Search for the cell housing the specified text and yield its (X, Y) center coordinate. 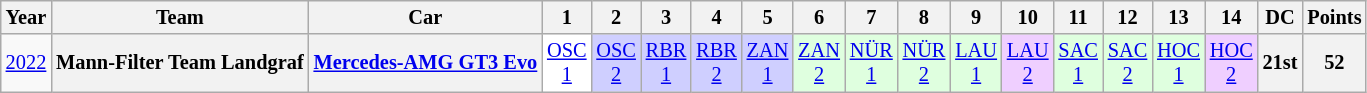
5 (768, 17)
Points (1334, 17)
ZAN2 (819, 63)
12 (1128, 17)
DC (1280, 17)
3 (666, 17)
52 (1334, 63)
LAU1 (976, 63)
11 (1078, 17)
8 (924, 17)
6 (819, 17)
SAC2 (1128, 63)
NÜR2 (924, 63)
NÜR1 (872, 63)
HOC2 (1232, 63)
2 (616, 17)
RBR2 (716, 63)
9 (976, 17)
OSC2 (616, 63)
1 (566, 17)
2022 (26, 63)
HOC1 (1178, 63)
RBR1 (666, 63)
Mercedes-AMG GT3 Evo (426, 63)
10 (1028, 17)
OSC1 (566, 63)
Mann-Filter Team Landgraf (180, 63)
SAC1 (1078, 63)
Car (426, 17)
14 (1232, 17)
21st (1280, 63)
13 (1178, 17)
ZAN1 (768, 63)
LAU2 (1028, 63)
Year (26, 17)
Team (180, 17)
4 (716, 17)
7 (872, 17)
